Provide the [X, Y] coordinate of the cell's center where the given text is located.  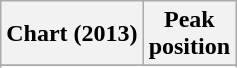
Peakposition [189, 34]
Chart (2013) [72, 34]
